Return the [x, y] coordinate for the center point of the cell that contains the specified text.  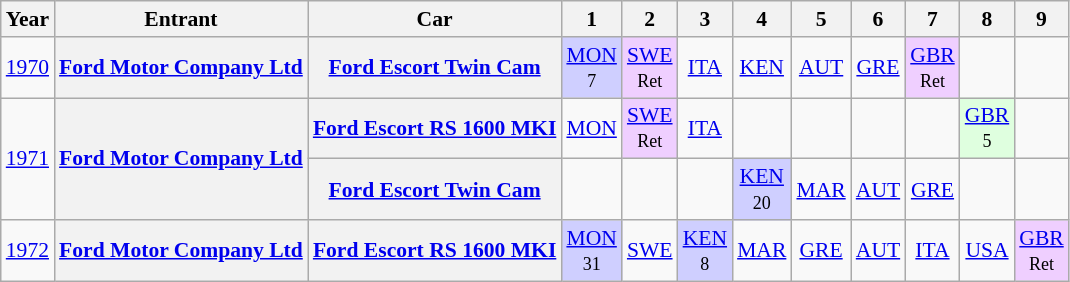
9 [1042, 19]
KEN8 [705, 250]
1 [592, 19]
1971 [28, 159]
8 [988, 19]
1972 [28, 250]
KEN20 [762, 190]
5 [820, 19]
Entrant [181, 19]
3 [705, 19]
MON [592, 128]
2 [650, 19]
6 [878, 19]
KEN [762, 68]
MON7 [592, 68]
Year [28, 19]
SWE [650, 250]
Car [435, 19]
4 [762, 19]
MON31 [592, 250]
7 [932, 19]
1970 [28, 68]
USA [988, 250]
GBR5 [988, 128]
